Output the (X, Y) coordinate of the center of the cell containing the given text.  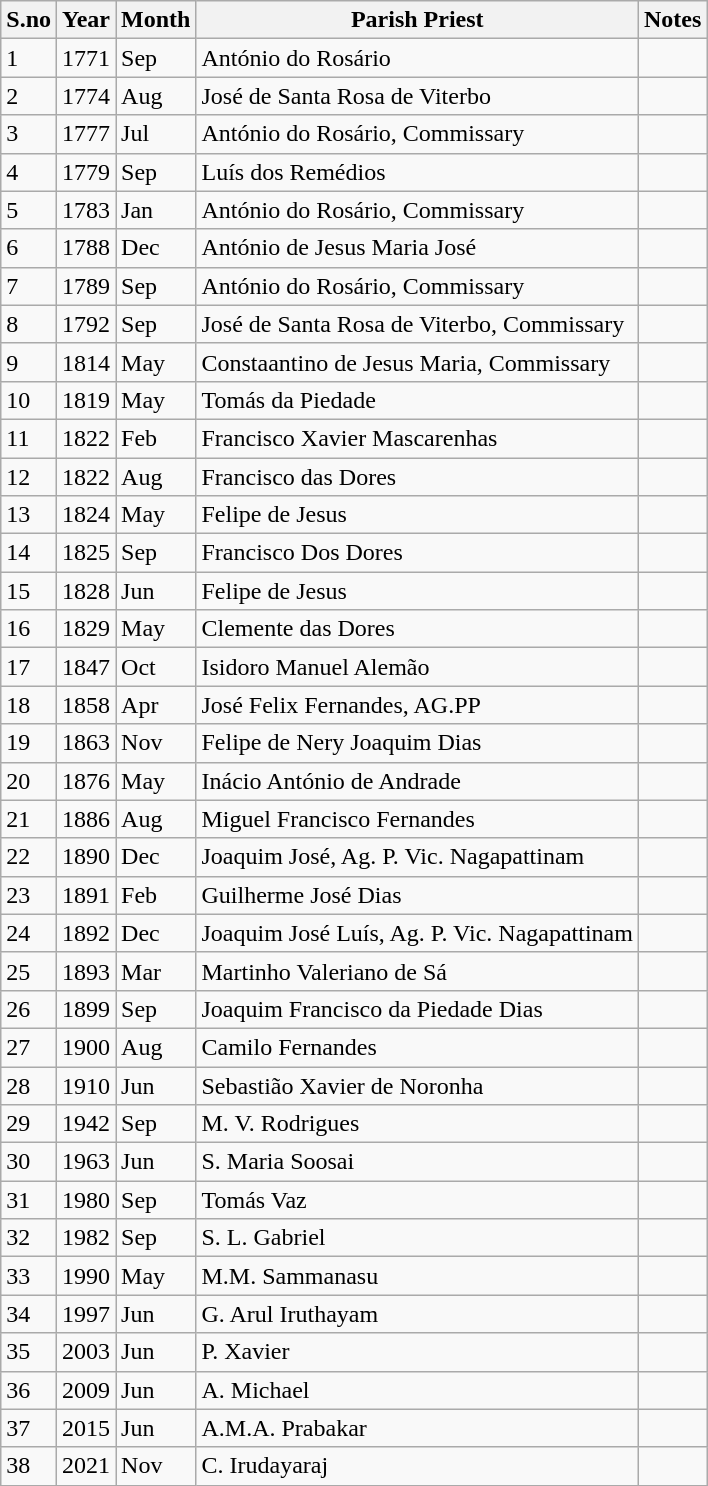
1980 (86, 1200)
Oct (156, 667)
1825 (86, 553)
G. Arul Iruthayam (417, 1314)
5 (29, 210)
37 (29, 1428)
Francisco das Dores (417, 477)
27 (29, 1047)
1963 (86, 1162)
35 (29, 1352)
36 (29, 1390)
26 (29, 1009)
1792 (86, 324)
1789 (86, 286)
6 (29, 248)
1774 (86, 96)
32 (29, 1238)
1886 (86, 819)
António do Rosário (417, 58)
17 (29, 667)
1891 (86, 895)
24 (29, 933)
Year (86, 20)
1771 (86, 58)
1828 (86, 591)
A. Michael (417, 1390)
Mar (156, 971)
2 (29, 96)
21 (29, 819)
António de Jesus Maria José (417, 248)
12 (29, 477)
P. Xavier (417, 1352)
1819 (86, 400)
1899 (86, 1009)
1876 (86, 781)
1829 (86, 629)
M. V. Rodrigues (417, 1124)
19 (29, 743)
1847 (86, 667)
2021 (86, 1466)
1858 (86, 705)
S.no (29, 20)
14 (29, 553)
31 (29, 1200)
1777 (86, 134)
Francisco Dos Dores (417, 553)
Parish Priest (417, 20)
Guilherme José Dias (417, 895)
33 (29, 1276)
34 (29, 1314)
Felipe de Nery Joaquim Dias (417, 743)
1863 (86, 743)
1997 (86, 1314)
Isidoro Manuel Alemão (417, 667)
3 (29, 134)
11 (29, 438)
1824 (86, 515)
A.M.A. Prabakar (417, 1428)
1892 (86, 933)
José de Santa Rosa de Viterbo (417, 96)
Joaquim José, Ag. P. Vic. Nagapattinam (417, 857)
1900 (86, 1047)
38 (29, 1466)
28 (29, 1085)
Jan (156, 210)
C. Irudayaraj (417, 1466)
Francisco Xavier Mascarenhas (417, 438)
1982 (86, 1238)
José Felix Fernandes, AG.PP (417, 705)
1783 (86, 210)
1942 (86, 1124)
Inácio António de Andrade (417, 781)
José de Santa Rosa de Viterbo, Commissary (417, 324)
2009 (86, 1390)
22 (29, 857)
Constaantino de Jesus Maria, Commissary (417, 362)
Notes (672, 20)
Martinho Valeriano de Sá (417, 971)
20 (29, 781)
Joaquim José Luís, Ag. P. Vic. Nagapattinam (417, 933)
1990 (86, 1276)
Sebastião Xavier de Noronha (417, 1085)
25 (29, 971)
8 (29, 324)
M.M. Sammanasu (417, 1276)
Miguel Francisco Fernandes (417, 819)
2003 (86, 1352)
10 (29, 400)
1814 (86, 362)
2015 (86, 1428)
23 (29, 895)
1788 (86, 248)
9 (29, 362)
Apr (156, 705)
1779 (86, 172)
Camilo Fernandes (417, 1047)
29 (29, 1124)
Joaquim Francisco da Piedade Dias (417, 1009)
Clemente das Dores (417, 629)
Jul (156, 134)
4 (29, 172)
15 (29, 591)
13 (29, 515)
1890 (86, 857)
16 (29, 629)
Month (156, 20)
Tomás Vaz (417, 1200)
30 (29, 1162)
S. L. Gabriel (417, 1238)
1910 (86, 1085)
7 (29, 286)
Tomás da Piedade (417, 400)
1 (29, 58)
S. Maria Soosai (417, 1162)
1893 (86, 971)
Luís dos Remédios (417, 172)
18 (29, 705)
